Search for the cell housing the specified text and yield its [X, Y] center coordinate. 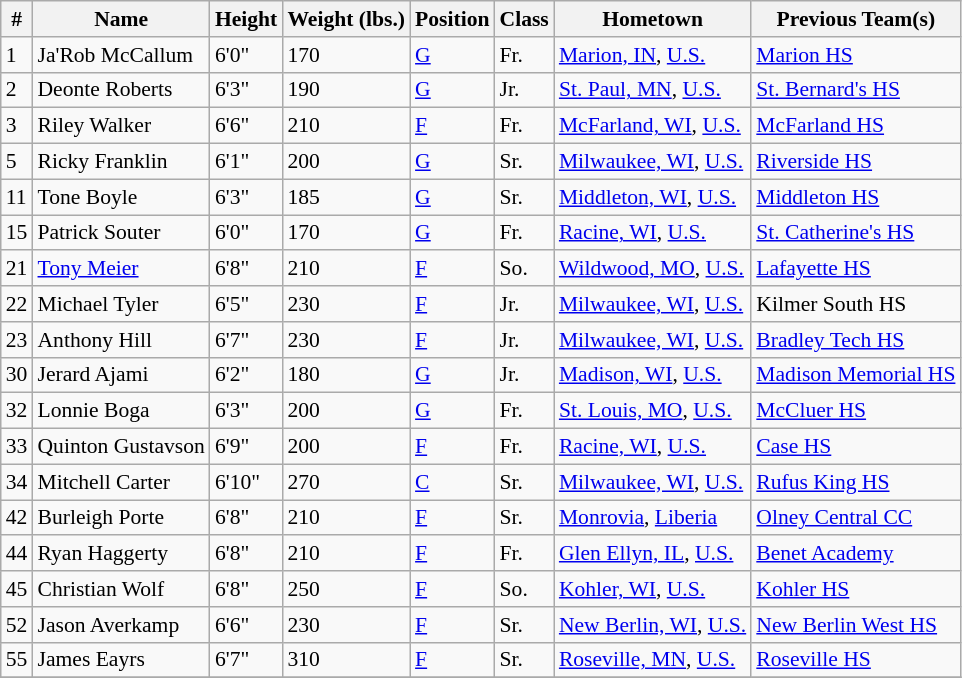
Madison, WI, U.S. [652, 375]
5 [17, 162]
32 [17, 411]
James Eayrs [120, 660]
Weight (lbs.) [346, 19]
6'10" [246, 482]
Ryan Haggerty [120, 554]
6'2" [246, 375]
Name [120, 19]
310 [346, 660]
Kohler, WI, U.S. [652, 589]
# [17, 19]
1 [17, 55]
Lonnie Boga [120, 411]
Previous Team(s) [856, 19]
Kilmer South HS [856, 304]
St. Catherine's HS [856, 233]
Bradley Tech HS [856, 340]
2 [17, 90]
Lafayette HS [856, 269]
Middleton, WI, U.S. [652, 197]
New Berlin, WI, U.S. [652, 625]
Deonte Roberts [120, 90]
St. Louis, MO, U.S. [652, 411]
New Berlin West HS [856, 625]
Marion HS [856, 55]
15 [17, 233]
Mitchell Carter [120, 482]
Monrovia, Liberia [652, 518]
Burleigh Porte [120, 518]
21 [17, 269]
Quinton Gustavson [120, 447]
6'5" [246, 304]
Position [452, 19]
42 [17, 518]
Jerard Ajami [120, 375]
34 [17, 482]
55 [17, 660]
Kohler HS [856, 589]
Glen Ellyn, IL, U.S. [652, 554]
11 [17, 197]
Anthony Hill [120, 340]
Marion, IN, U.S. [652, 55]
Riverside HS [856, 162]
52 [17, 625]
22 [17, 304]
Middleton HS [856, 197]
Jason Averkamp [120, 625]
6'1" [246, 162]
Hometown [652, 19]
St. Bernard's HS [856, 90]
Olney Central CC [856, 518]
6'9" [246, 447]
44 [17, 554]
Case HS [856, 447]
Madison Memorial HS [856, 375]
Riley Walker [120, 126]
Wildwood, MO, U.S. [652, 269]
185 [346, 197]
McFarland HS [856, 126]
23 [17, 340]
3 [17, 126]
Christian Wolf [120, 589]
Tone Boyle [120, 197]
Roseville, MN, U.S. [652, 660]
C [452, 482]
St. Paul, MN, U.S. [652, 90]
190 [346, 90]
Benet Academy [856, 554]
Ja'Rob McCallum [120, 55]
Tony Meier [120, 269]
Class [524, 19]
270 [346, 482]
45 [17, 589]
33 [17, 447]
Height [246, 19]
Rufus King HS [856, 482]
180 [346, 375]
Roseville HS [856, 660]
250 [346, 589]
Michael Tyler [120, 304]
McCluer HS [856, 411]
Ricky Franklin [120, 162]
McFarland, WI, U.S. [652, 126]
30 [17, 375]
Patrick Souter [120, 233]
